For the text-containing cell, return its midpoint in [X, Y] coordinate format. 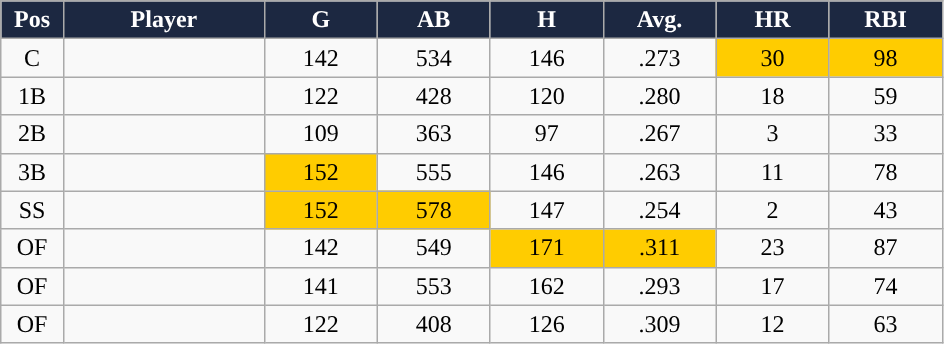
12 [772, 324]
30 [772, 58]
141 [320, 286]
78 [886, 172]
363 [434, 134]
162 [546, 286]
3 [772, 134]
97 [546, 134]
G [320, 20]
.254 [660, 210]
17 [772, 286]
23 [772, 248]
63 [886, 324]
18 [772, 96]
171 [546, 248]
549 [434, 248]
Pos [32, 20]
1B [32, 96]
.311 [660, 248]
2 [772, 210]
33 [886, 134]
43 [886, 210]
H [546, 20]
3B [32, 172]
553 [434, 286]
126 [546, 324]
SS [32, 210]
109 [320, 134]
RBI [886, 20]
120 [546, 96]
578 [434, 210]
C [32, 58]
.267 [660, 134]
147 [546, 210]
534 [434, 58]
AB [434, 20]
11 [772, 172]
428 [434, 96]
Player [164, 20]
87 [886, 248]
HR [772, 20]
Avg. [660, 20]
.280 [660, 96]
408 [434, 324]
.263 [660, 172]
2B [32, 134]
.293 [660, 286]
.273 [660, 58]
74 [886, 286]
.309 [660, 324]
98 [886, 58]
59 [886, 96]
555 [434, 172]
